Scan for the cell matching the given text and deliver its (X, Y) coordinate at center. 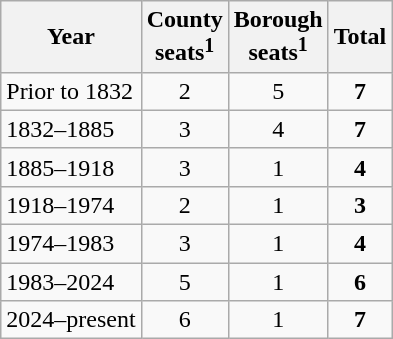
Countyseats1 (184, 37)
Prior to 1832 (71, 91)
1974–1983 (71, 244)
1983–2024 (71, 282)
Boroughseats1 (278, 37)
1832–1885 (71, 129)
Year (71, 37)
1918–1974 (71, 205)
1885–1918 (71, 167)
2024–present (71, 320)
Total (360, 37)
